Return [x, y] of the center of cell containing provided text 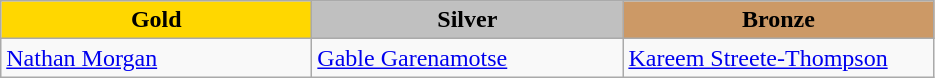
Silver [468, 20]
Gable Garenamotse [468, 58]
Nathan Morgan [156, 58]
Kareem Streete-Thompson [778, 58]
Gold [156, 20]
Bronze [778, 20]
